Output the [X, Y] coordinate of the center of the cell containing the given text.  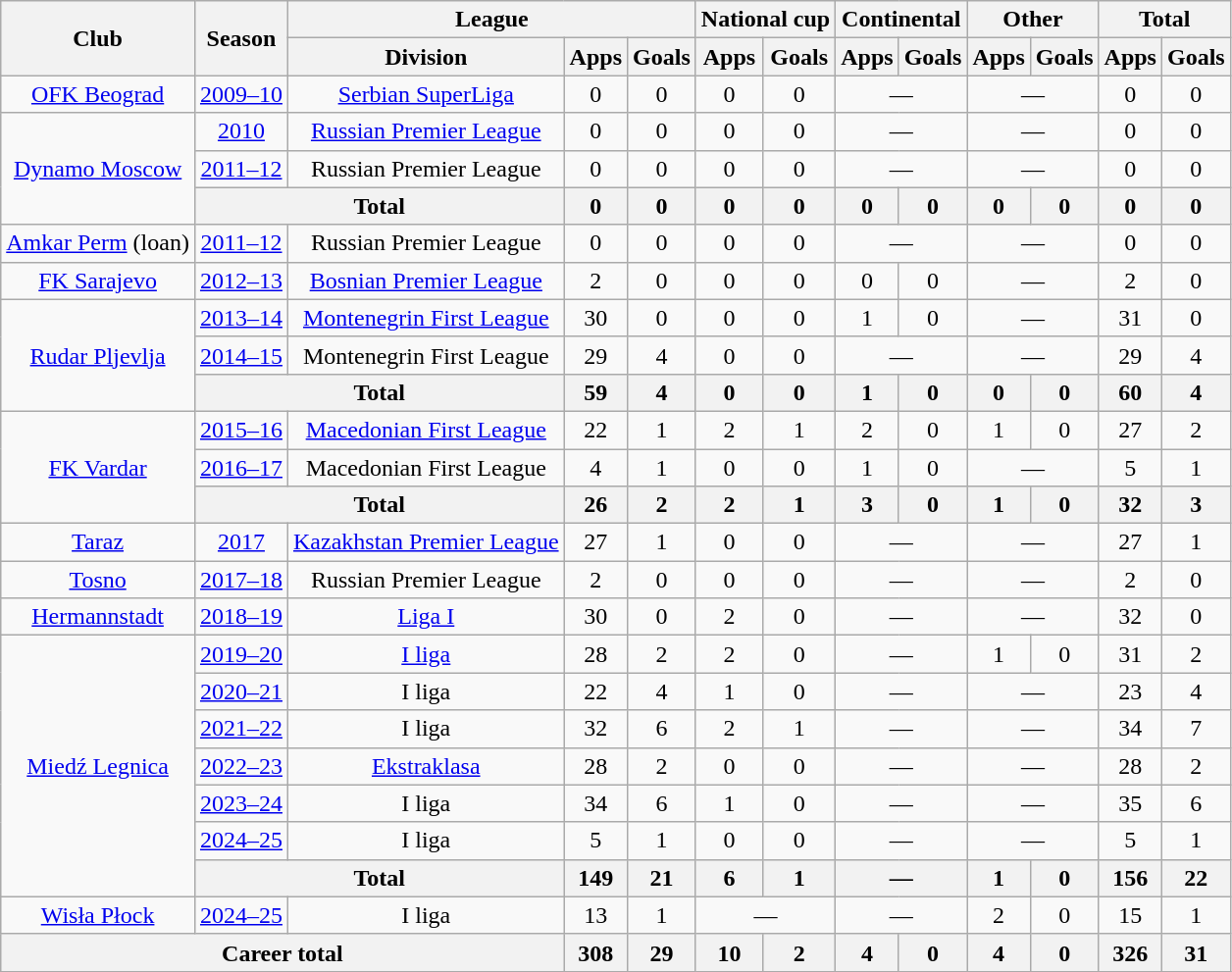
2017–18 [241, 580]
Kazakhstan Premier League [426, 542]
149 [595, 878]
Division [426, 57]
FK Vardar [98, 467]
156 [1130, 878]
2016–17 [241, 468]
Rudar Pljevlja [98, 355]
26 [595, 505]
National cup [765, 20]
2019–20 [241, 654]
Hermannstadt [98, 617]
2015–16 [241, 430]
Miedź Legnica [98, 766]
21 [662, 878]
Taraz [98, 542]
2014–15 [241, 355]
Wisła Płock [98, 915]
326 [1130, 952]
Ekstraklasa [426, 766]
Season [241, 38]
2020–21 [241, 691]
15 [1130, 915]
308 [595, 952]
Bosnian Premier League [426, 281]
2013–14 [241, 318]
2012–13 [241, 281]
League [491, 20]
Amkar Perm (loan) [98, 243]
59 [595, 392]
23 [1130, 691]
Club [98, 38]
Dynamo Moscow [98, 169]
Career total [282, 952]
2021–22 [241, 729]
Liga I [426, 617]
10 [729, 952]
FK Sarajevo [98, 281]
13 [595, 915]
Serbian SuperLiga [426, 94]
7 [1196, 729]
2009–10 [241, 94]
OFK Beograd [98, 94]
Tosno [98, 580]
35 [1130, 803]
2017 [241, 542]
2023–24 [241, 803]
2022–23 [241, 766]
60 [1130, 392]
Other [1033, 20]
Continental [901, 20]
2010 [241, 131]
2018–19 [241, 617]
